Determine the (X, Y) coordinate at the center of the cell enclosing the given text.  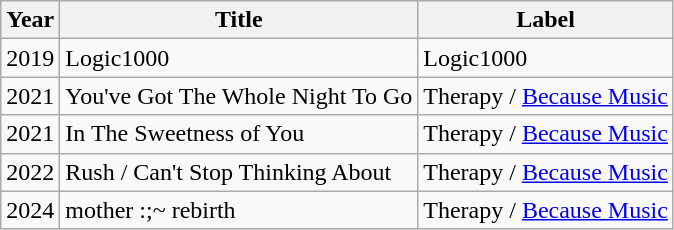
Rush / Can't Stop Thinking About (239, 172)
Title (239, 20)
You've Got The Whole Night To Go (239, 96)
Year (30, 20)
2022 (30, 172)
2024 (30, 210)
2019 (30, 58)
mother :;~ rebirth (239, 210)
Label (546, 20)
In The Sweetness of You (239, 134)
